Find where the given text appears and provide that cell's center as [X, Y] coordinate. 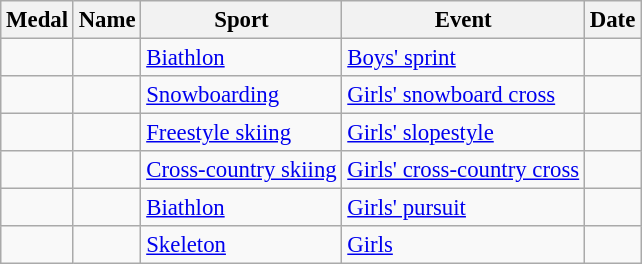
Girls' cross-country cross [463, 170]
Cross-country skiing [242, 170]
Boys' sprint [463, 58]
Girls' slopestyle [463, 133]
Girls [463, 245]
Sport [242, 20]
Event [463, 20]
Freestyle skiing [242, 133]
Girls' snowboard cross [463, 95]
Snowboarding [242, 95]
Date [612, 20]
Girls' pursuit [463, 208]
Skeleton [242, 245]
Name [107, 20]
Medal [38, 20]
